Locate the cell with the specified text and output its [X, Y] center coordinate. 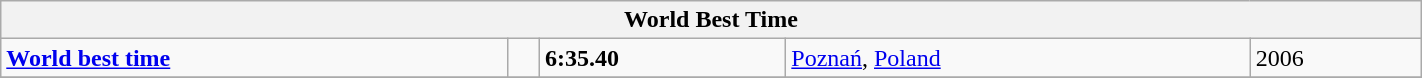
6:35.40 [663, 58]
World Best Time [711, 20]
World best time [254, 58]
Poznań, Poland [1018, 58]
2006 [1336, 58]
